Capture the cell that displays the provided text and extract its (x, y) central coordinate. 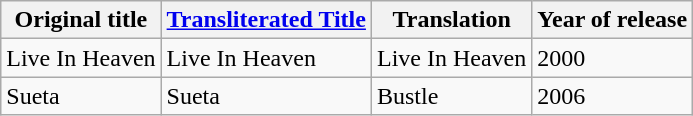
Transliterated Title (266, 20)
Bustle (451, 96)
Original title (81, 20)
Translation (451, 20)
2000 (612, 58)
Year of release (612, 20)
2006 (612, 96)
